Detect which cell encompasses the target text, then output its [X, Y] center coordinate. 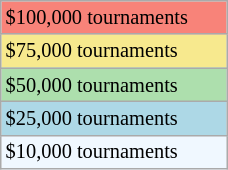
$25,000 tournaments [114, 118]
$75,000 tournaments [114, 51]
$10,000 tournaments [114, 152]
$50,000 tournaments [114, 85]
$100,000 tournaments [114, 17]
